Capture the cell that displays the provided text and extract its [X, Y] central coordinate. 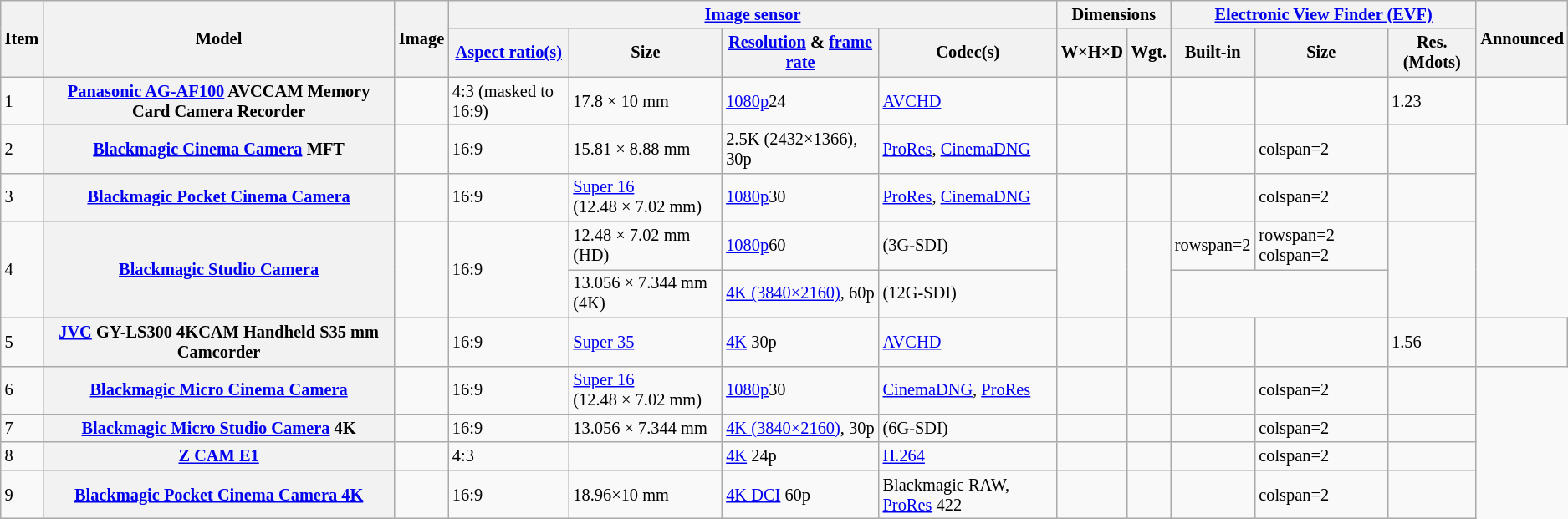
(3G-SDI) [968, 246]
2.5K (2432×1366), 30p [799, 149]
rowspan=2 [1213, 246]
3 [22, 197]
Dimensions [1114, 14]
4K (3840×2160), 30p [799, 428]
Res. (Mdots) [1432, 53]
(12G-SDI) [968, 293]
Super 35 [646, 342]
Announced [1522, 38]
Aspect ratio(s) [508, 53]
4 [22, 269]
1.56 [1432, 342]
Blackmagic Micro Studio Camera 4K [219, 428]
Z CAM E1 [219, 456]
Blackmagic Pocket Cinema Camera 4K [219, 495]
13.056 × 7.344 mm (4K) [646, 293]
Built-in [1213, 53]
(6G-SDI) [968, 428]
6 [22, 390]
4:3 (masked to 16:9) [508, 101]
Blackmagic Cinema Camera MFT [219, 149]
1080p24 [799, 101]
13.056 × 7.344 mm [646, 428]
Blackmagic Micro Cinema Camera [219, 390]
CinemaDNG, ProRes [968, 390]
8 [22, 456]
Blackmagic Studio Camera [219, 269]
Wgt. [1149, 53]
Resolution & frame rate [799, 53]
Item [22, 38]
JVC GY-LS300 4KCAM Handheld S35 mm Camcorder [219, 342]
1 [22, 101]
Panasonic AG-AF100 AVCCAM Memory Card Camera Recorder [219, 101]
H.264 [968, 456]
Blackmagic RAW, ProRes 422 [968, 495]
Image sensor [753, 14]
15.81 × 8.88 mm [646, 149]
W×H×D [1092, 53]
18.96×10 mm [646, 495]
17.8 × 10 mm [646, 101]
Electronic View Finder (EVF) [1323, 14]
4K 30p [799, 342]
Codec(s) [968, 53]
rowspan=2 colspan=2 [1321, 246]
Model [219, 38]
5 [22, 342]
4K 24p [799, 456]
7 [22, 428]
2 [22, 149]
4:3 [508, 456]
1080p60 [799, 246]
Image [421, 38]
1.23 [1432, 101]
4K DCI 60p [799, 495]
9 [22, 495]
4K (3840×2160), 60p [799, 293]
Blackmagic Pocket Cinema Camera [219, 197]
12.48 × 7.02 mm (HD) [646, 246]
